Search for the cell housing the specified text and yield its [X, Y] center coordinate. 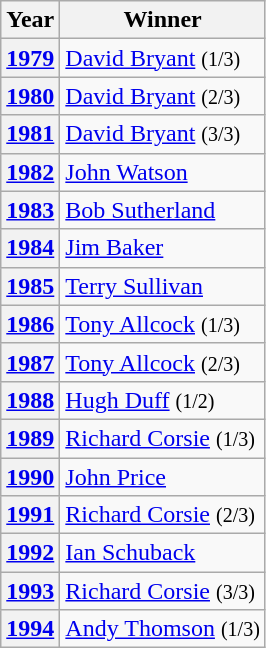
Tony Allcock (1/3) [163, 324]
Jim Baker [163, 248]
Richard Corsie (3/3) [163, 591]
John Watson [163, 172]
1993 [30, 591]
David Bryant (3/3) [163, 134]
1984 [30, 248]
David Bryant (2/3) [163, 96]
Bob Sutherland [163, 210]
Richard Corsie (1/3) [163, 438]
Ian Schuback [163, 553]
Andy Thomson (1/3) [163, 629]
1990 [30, 477]
1986 [30, 324]
David Bryant (1/3) [163, 58]
1980 [30, 96]
Hugh Duff (1/2) [163, 400]
1992 [30, 553]
1979 [30, 58]
Richard Corsie (2/3) [163, 515]
1991 [30, 515]
Terry Sullivan [163, 286]
John Price [163, 477]
1985 [30, 286]
Winner [163, 20]
1994 [30, 629]
1982 [30, 172]
1983 [30, 210]
1989 [30, 438]
Year [30, 20]
1981 [30, 134]
Tony Allcock (2/3) [163, 362]
1987 [30, 362]
1988 [30, 400]
